Search for the cell housing the specified text and yield its [x, y] center coordinate. 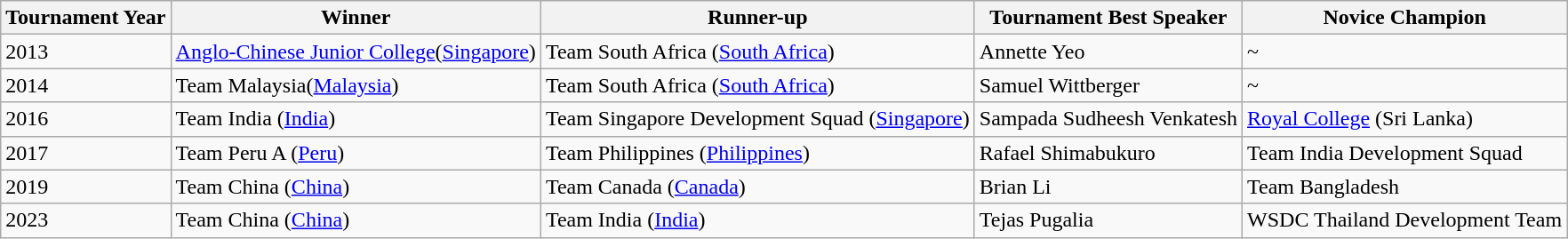
Annette Yeo [1108, 52]
Novice Champion [1404, 18]
WSDC Thailand Development Team [1404, 220]
Samuel Wittberger [1108, 85]
Royal College (Sri Lanka) [1404, 119]
Team Philippines (Philippines) [757, 153]
Team Malaysia(Malaysia) [356, 85]
Winner [356, 18]
Tejas Pugalia [1108, 220]
Team Singapore Development Squad (Singapore) [757, 119]
Runner-up [757, 18]
2016 [85, 119]
Team Canada (Canada) [757, 187]
Brian Li [1108, 187]
Team Peru A (Peru) [356, 153]
Anglo-Chinese Junior College(Singapore) [356, 52]
Rafael Shimabukuro [1108, 153]
2019 [85, 187]
Team India Development Squad [1404, 153]
2014 [85, 85]
Tournament Best Speaker [1108, 18]
2017 [85, 153]
Team Bangladesh [1404, 187]
2023 [85, 220]
Tournament Year [85, 18]
Sampada Sudheesh Venkatesh [1108, 119]
2013 [85, 52]
